Provide the (X, Y) coordinate of the cell's center where the given text is located.  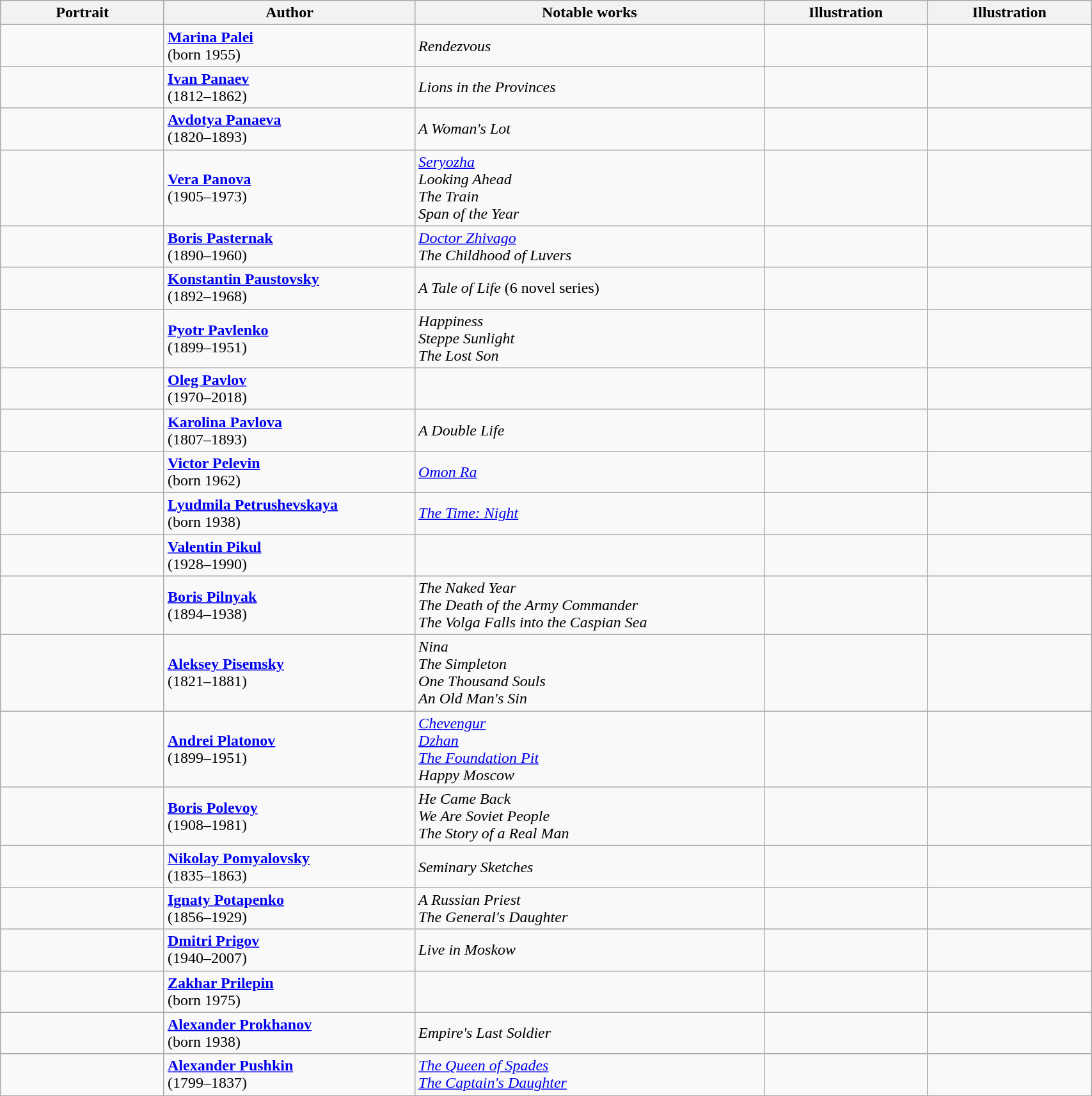
HappinessSteppe SunlightThe Lost Son (590, 338)
Boris Pilnyak(1894–1938) (289, 606)
Avdotya Panaeva(1820–1893) (289, 129)
The Queen of SpadesThe Captain's Daughter (590, 1074)
The Time: Night (590, 513)
SeryozhaLooking AheadThe TrainSpan of the Year (590, 188)
Lions in the Provinces (590, 87)
Notable works (590, 13)
He Came BackWe Are Soviet PeopleThe Story of a Real Man (590, 817)
Lyudmila Petrushevskaya(born 1938) (289, 513)
NinaThe SimpletonOne Thousand SoulsAn Old Man's Sin (590, 673)
Marina Palei(born 1955) (289, 46)
Ivan Panaev(1812–1862) (289, 87)
A Tale of Life (6 novel series) (590, 288)
Alexander Pushkin(1799–1837) (289, 1074)
Vera Panova(1905–1973) (289, 188)
Victor Pelevin(born 1962) (289, 472)
Nikolay Pomyalovsky(1835–1863) (289, 867)
Live in Moskow (590, 950)
Konstantin Paustovsky(1892–1968) (289, 288)
Portrait (83, 13)
Rendezvous (590, 46)
Empire's Last Soldier (590, 1033)
Dmitri Prigov(1940–2007) (289, 950)
ChevengurDzhanThe Foundation Pit Happy Moscow (590, 749)
Zakhar Prilepin(born 1975) (289, 991)
Author (289, 13)
A Russian PriestThe General's Daughter (590, 908)
Andrei Platonov(1899–1951) (289, 749)
The Naked YearThe Death of the Army CommanderThe Volga Falls into the Caspian Sea (590, 606)
Omon Ra (590, 472)
Aleksey Pisemsky(1821–1881) (289, 673)
A Woman's Lot (590, 129)
Valentin Pikul(1928–1990) (289, 555)
A Double Life (590, 430)
Oleg Pavlov(1970–2018) (289, 389)
Karolina Pavlova(1807–1893) (289, 430)
Doctor ZhivagoThe Childhood of Luvers (590, 247)
Boris Pasternak(1890–1960) (289, 247)
Boris Polevoy(1908–1981) (289, 817)
Seminary Sketches (590, 867)
Ignaty Potapenko(1856–1929) (289, 908)
Pyotr Pavlenko(1899–1951) (289, 338)
Alexander Prokhanov(born 1938) (289, 1033)
